Locate the cell with the specified text and output its (x, y) center coordinate. 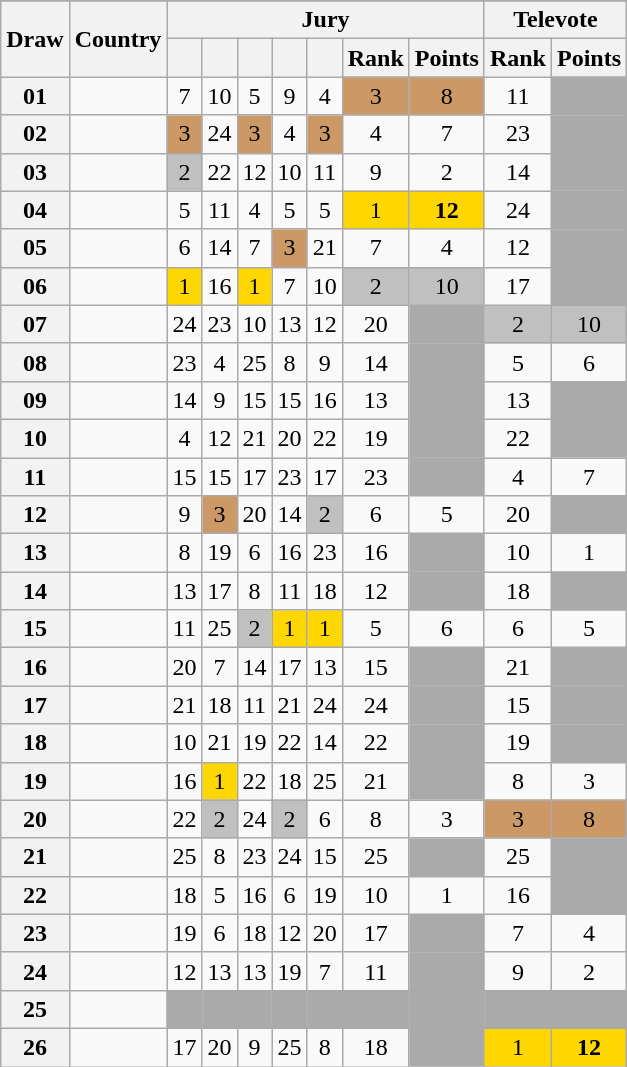
Country (118, 39)
08 (35, 362)
05 (35, 248)
01 (35, 96)
03 (35, 172)
02 (35, 134)
04 (35, 210)
09 (35, 400)
Televote (555, 20)
07 (35, 324)
26 (35, 1047)
06 (35, 286)
Jury (326, 20)
Draw (35, 39)
